Find where the given text appears and provide that cell's center as (X, Y) coordinate. 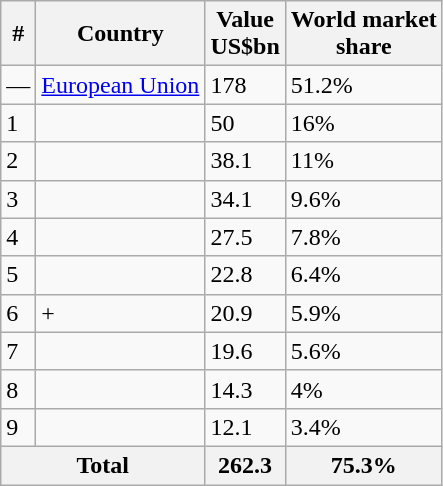
5 (18, 275)
6 (18, 313)
5.9% (364, 313)
16% (364, 123)
8 (18, 389)
22.8 (245, 275)
6.4% (364, 275)
7.8% (364, 237)
European Union (120, 85)
ValueUS$bn (245, 34)
5.6% (364, 351)
3.4% (364, 427)
14.3 (245, 389)
4% (364, 389)
11% (364, 161)
2 (18, 161)
Total (103, 465)
7 (18, 351)
27.5 (245, 237)
1 (18, 123)
12.1 (245, 427)
19.6 (245, 351)
262.3 (245, 465)
50 (245, 123)
178 (245, 85)
Country (120, 34)
51.2% (364, 85)
20.9 (245, 313)
75.3% (364, 465)
+ (120, 313)
34.1 (245, 199)
— (18, 85)
9 (18, 427)
World marketshare (364, 34)
38.1 (245, 161)
9.6% (364, 199)
4 (18, 237)
# (18, 34)
3 (18, 199)
